Extract the (x, y) coordinate from the center of the cell holding the provided text.  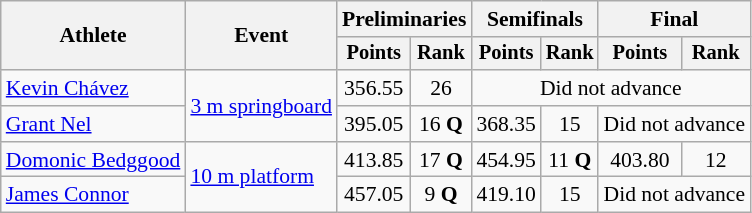
11 Q (570, 160)
368.35 (506, 124)
3 m springboard (261, 106)
Final (674, 19)
419.10 (506, 195)
Kevin Chávez (94, 88)
12 (716, 160)
Preliminaries (404, 19)
10 m platform (261, 178)
17 Q (440, 160)
457.05 (374, 195)
9 Q (440, 195)
Event (261, 36)
James Connor (94, 195)
395.05 (374, 124)
Grant Nel (94, 124)
Domonic Bedggood (94, 160)
356.55 (374, 88)
413.85 (374, 160)
Athlete (94, 36)
403.80 (640, 160)
26 (440, 88)
16 Q (440, 124)
454.95 (506, 160)
Semifinals (534, 19)
